Detect which cell encompasses the target text, then output its [x, y] center coordinate. 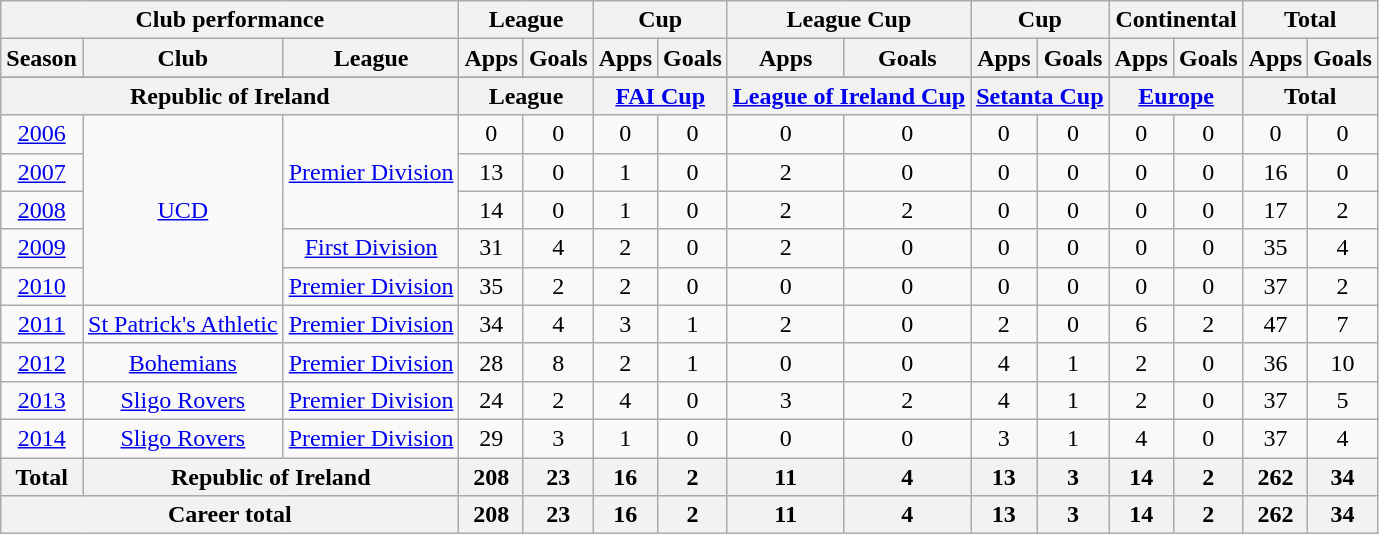
7 [1343, 324]
29 [491, 438]
First Division [371, 248]
Club [182, 58]
2012 [42, 362]
31 [491, 248]
Bohemians [182, 362]
2010 [42, 286]
UCD [182, 210]
10 [1343, 362]
5 [1343, 400]
St Patrick's Athletic [182, 324]
2013 [42, 400]
Career total [230, 515]
28 [491, 362]
6 [1141, 324]
Season [42, 58]
League of Ireland Cup [848, 96]
2007 [42, 172]
2006 [42, 134]
Continental [1176, 20]
2009 [42, 248]
Setanta Cup [1040, 96]
47 [1275, 324]
2014 [42, 438]
24 [491, 400]
2008 [42, 210]
FAI Cup [660, 96]
8 [558, 362]
17 [1275, 210]
League Cup [848, 20]
36 [1275, 362]
Club performance [230, 20]
Europe [1176, 96]
2011 [42, 324]
